Find where the given text appears and provide that cell's center as [X, Y] coordinate. 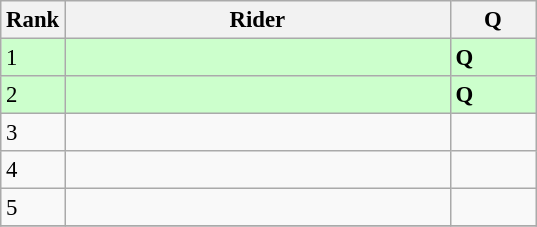
Rank [33, 20]
2 [33, 95]
5 [33, 208]
4 [33, 170]
1 [33, 58]
Rider [258, 20]
3 [33, 133]
